Identify which cell holds the provided text, then report its (x, y) central coordinate. 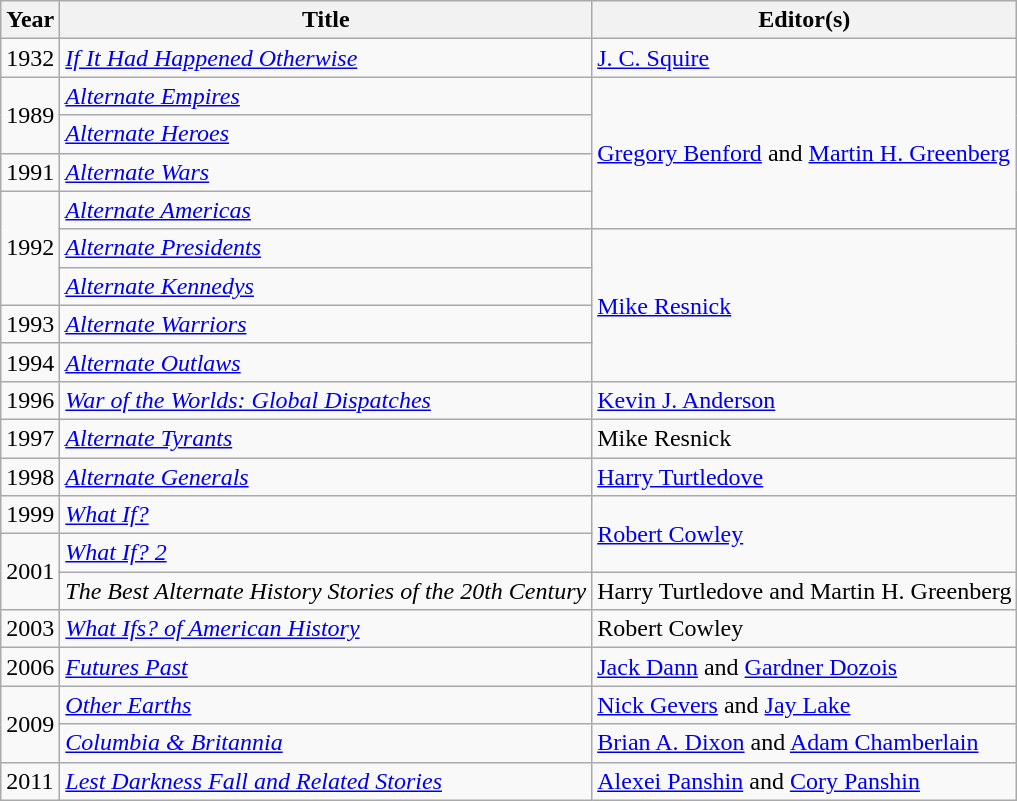
2006 (30, 667)
Alexei Panshin and Cory Panshin (804, 781)
Futures Past (326, 667)
1992 (30, 248)
1994 (30, 362)
If It Had Happened Otherwise (326, 58)
Editor(s) (804, 20)
Title (326, 20)
What If? 2 (326, 553)
1996 (30, 400)
Year (30, 20)
Alternate Kennedys (326, 286)
Alternate Warriors (326, 324)
Brian A. Dixon and Adam Chamberlain (804, 743)
Alternate Americas (326, 210)
2001 (30, 572)
Alternate Wars (326, 172)
Gregory Benford and Martin H. Greenberg (804, 153)
Columbia & Britannia (326, 743)
Lest Darkness Fall and Related Stories (326, 781)
2011 (30, 781)
1998 (30, 477)
What If? (326, 515)
J. C. Squire (804, 58)
1993 (30, 324)
The Best Alternate History Stories of the 20th Century (326, 591)
2009 (30, 724)
Alternate Presidents (326, 248)
Alternate Generals (326, 477)
1989 (30, 115)
Jack Dann and Gardner Dozois (804, 667)
Alternate Empires (326, 96)
Alternate Outlaws (326, 362)
1997 (30, 438)
1999 (30, 515)
Alternate Heroes (326, 134)
Alternate Tyrants (326, 438)
War of the Worlds: Global Dispatches (326, 400)
Harry Turtledove (804, 477)
What Ifs? of American History (326, 629)
1932 (30, 58)
Nick Gevers and Jay Lake (804, 705)
1991 (30, 172)
2003 (30, 629)
Other Earths (326, 705)
Kevin J. Anderson (804, 400)
Harry Turtledove and Martin H. Greenberg (804, 591)
